Return the (x, y) coordinate for the center point of the cell that contains the specified text.  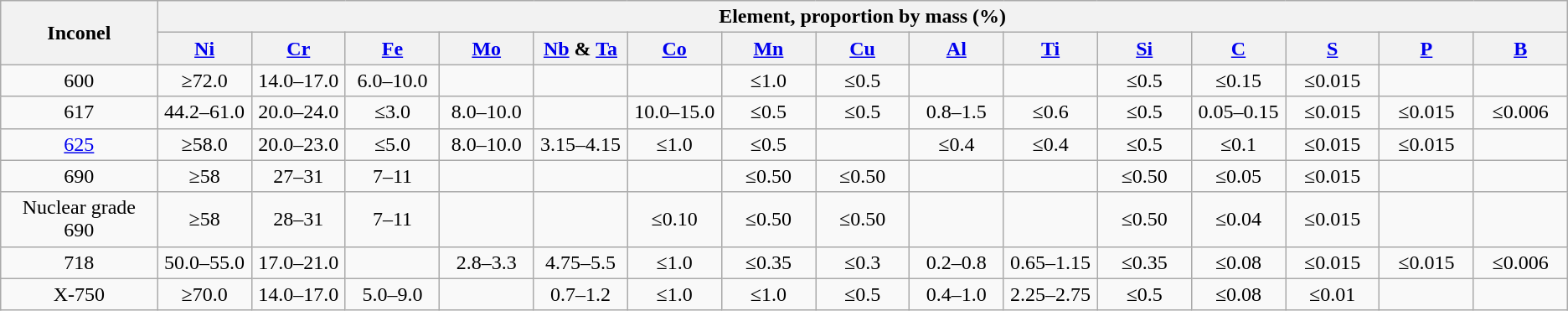
2.8–3.3 (487, 262)
0.2–0.8 (957, 262)
Fe (392, 49)
0.05–0.15 (1238, 112)
50.0–55.0 (204, 262)
Mo (487, 49)
2.25–2.75 (1050, 294)
Ti (1050, 49)
≤3.0 (392, 112)
Si (1144, 49)
Nuclear grade 690 (79, 220)
Nb & Ta (580, 49)
≤0.10 (674, 220)
625 (79, 144)
≤0.01 (1333, 294)
0.4–1.0 (957, 294)
600 (79, 80)
B (1520, 49)
≤0.04 (1238, 220)
28–31 (298, 220)
20.0–23.0 (298, 144)
Cu (863, 49)
617 (79, 112)
27–31 (298, 176)
Co (674, 49)
Mn (768, 49)
≤0.05 (1238, 176)
17.0–21.0 (298, 262)
≤0.3 (863, 262)
20.0–24.0 (298, 112)
≥58.0 (204, 144)
Inconel (79, 33)
3.15–4.15 (580, 144)
Al (957, 49)
5.0–9.0 (392, 294)
≤0.15 (1238, 80)
S (1333, 49)
Element, proportion by mass (%) (863, 17)
4.75–5.5 (580, 262)
C (1238, 49)
690 (79, 176)
≤5.0 (392, 144)
Cr (298, 49)
X-750 (79, 294)
≥70.0 (204, 294)
718 (79, 262)
0.65–1.15 (1050, 262)
10.0–15.0 (674, 112)
Ni (204, 49)
≤0.6 (1050, 112)
6.0–10.0 (392, 80)
0.8–1.5 (957, 112)
P (1426, 49)
44.2–61.0 (204, 112)
≥72.0 (204, 80)
0.7–1.2 (580, 294)
≤0.1 (1238, 144)
